Return [x, y] of the center of cell containing provided text 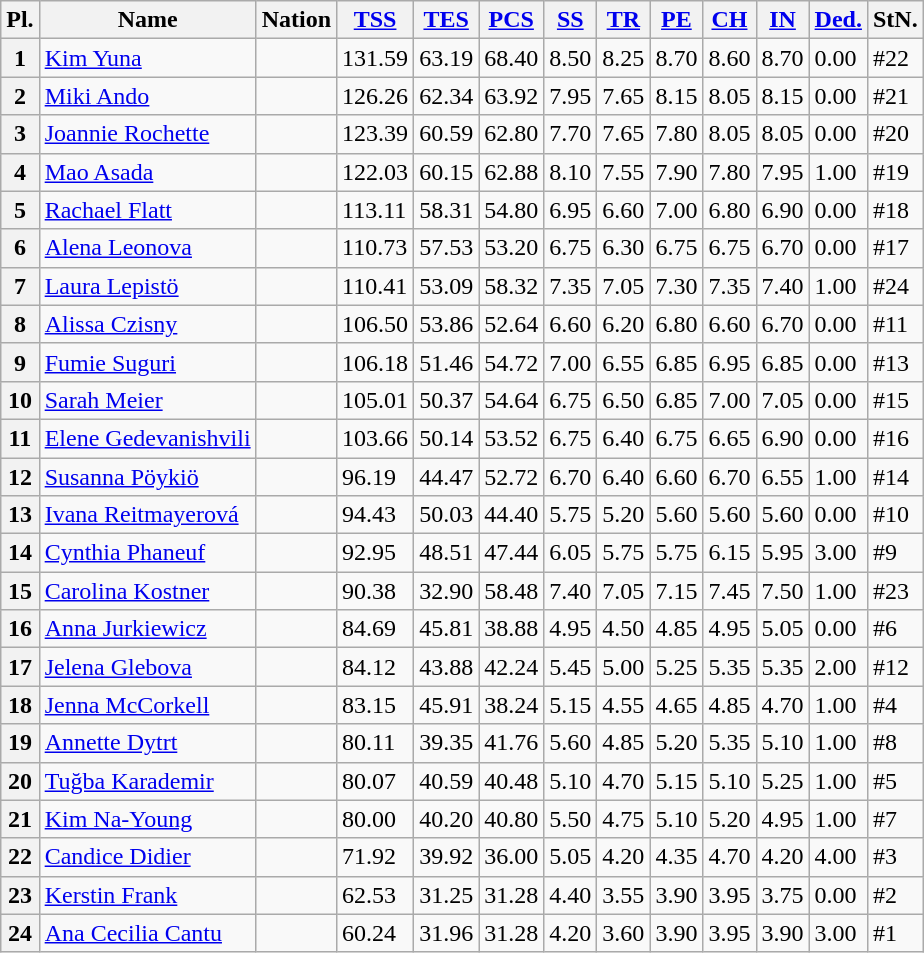
TES [446, 20]
54.80 [512, 210]
#16 [895, 438]
58.32 [512, 286]
43.88 [446, 667]
Jenna McCorkell [148, 705]
6.15 [730, 553]
39.92 [446, 857]
80.11 [376, 743]
106.18 [376, 362]
9 [20, 362]
IN [782, 20]
44.40 [512, 515]
#13 [895, 362]
#5 [895, 781]
8.50 [570, 58]
4 [20, 172]
8.60 [730, 58]
38.24 [512, 705]
50.37 [446, 400]
13 [20, 515]
Laura Lepistö [148, 286]
Tuğba Karademir [148, 781]
52.64 [512, 324]
68.40 [512, 58]
Alena Leonova [148, 248]
2 [20, 96]
Rachael Flatt [148, 210]
71.92 [376, 857]
53.20 [512, 248]
15 [20, 591]
60.59 [446, 134]
51.46 [446, 362]
8 [20, 324]
#4 [895, 705]
58.31 [446, 210]
Pl. [20, 20]
39.35 [446, 743]
41.76 [512, 743]
123.39 [376, 134]
Jelena Glebova [148, 667]
#6 [895, 629]
3.75 [782, 895]
50.14 [446, 438]
#12 [895, 667]
19 [20, 743]
50.03 [446, 515]
Susanna Pöykiö [148, 477]
#9 [895, 553]
40.48 [512, 781]
5.00 [624, 667]
#1 [895, 933]
6.30 [624, 248]
62.34 [446, 96]
60.15 [446, 172]
38.88 [512, 629]
StN. [895, 20]
4.35 [676, 857]
122.03 [376, 172]
#11 [895, 324]
Kerstin Frank [148, 895]
Joannie Rochette [148, 134]
Alissa Czisny [148, 324]
#2 [895, 895]
4.55 [624, 705]
12 [20, 477]
5.50 [570, 819]
110.41 [376, 286]
40.20 [446, 819]
57.53 [446, 248]
#14 [895, 477]
54.72 [512, 362]
21 [20, 819]
#17 [895, 248]
62.53 [376, 895]
Sarah Meier [148, 400]
22 [20, 857]
52.72 [512, 477]
3.60 [624, 933]
44.47 [446, 477]
Elene Gedevanishvili [148, 438]
63.92 [512, 96]
6 [20, 248]
60.24 [376, 933]
Candice Didier [148, 857]
54.64 [512, 400]
#7 [895, 819]
#8 [895, 743]
TR [624, 20]
2.00 [838, 667]
Miki Ando [148, 96]
8.10 [570, 172]
5 [20, 210]
4.50 [624, 629]
Ivana Reitmayerová [148, 515]
#15 [895, 400]
42.24 [512, 667]
7.90 [676, 172]
6.65 [730, 438]
84.12 [376, 667]
16 [20, 629]
Annette Dytrt [148, 743]
7.55 [624, 172]
6.20 [624, 324]
#20 [895, 134]
48.51 [446, 553]
7 [20, 286]
80.00 [376, 819]
126.26 [376, 96]
Ded. [838, 20]
PCS [512, 20]
23 [20, 895]
14 [20, 553]
#22 [895, 58]
Carolina Kostner [148, 591]
#23 [895, 591]
7.45 [730, 591]
7.30 [676, 286]
17 [20, 667]
62.80 [512, 134]
5.95 [782, 553]
4.75 [624, 819]
80.07 [376, 781]
45.81 [446, 629]
53.09 [446, 286]
53.86 [446, 324]
#18 [895, 210]
Name [148, 20]
31.96 [446, 933]
36.00 [512, 857]
#3 [895, 857]
131.59 [376, 58]
1 [20, 58]
6.05 [570, 553]
32.90 [446, 591]
Fumie Suguri [148, 362]
#21 [895, 96]
Nation [296, 20]
47.44 [512, 553]
4.40 [570, 895]
SS [570, 20]
96.19 [376, 477]
105.01 [376, 400]
CH [730, 20]
TSS [376, 20]
8.25 [624, 58]
113.11 [376, 210]
#19 [895, 172]
6.50 [624, 400]
45.91 [446, 705]
4.65 [676, 705]
18 [20, 705]
Ana Cecilia Cantu [148, 933]
3 [20, 134]
62.88 [512, 172]
11 [20, 438]
103.66 [376, 438]
110.73 [376, 248]
7.50 [782, 591]
31.25 [446, 895]
58.48 [512, 591]
Cynthia Phaneuf [148, 553]
Mao Asada [148, 172]
24 [20, 933]
Anna Jurkiewicz [148, 629]
90.38 [376, 591]
10 [20, 400]
83.15 [376, 705]
#10 [895, 515]
40.59 [446, 781]
94.43 [376, 515]
7.15 [676, 591]
84.69 [376, 629]
#24 [895, 286]
PE [676, 20]
20 [20, 781]
53.52 [512, 438]
40.80 [512, 819]
3.55 [624, 895]
Kim Na-Young [148, 819]
4.00 [838, 857]
Kim Yuna [148, 58]
5.45 [570, 667]
92.95 [376, 553]
63.19 [446, 58]
7.70 [570, 134]
106.50 [376, 324]
